Detect which cell encompasses the target text, then output its (X, Y) center coordinate. 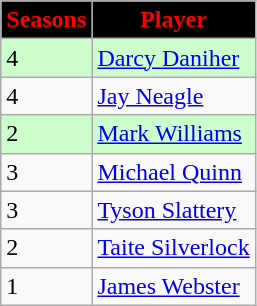
Jay Neagle (174, 96)
Player (174, 20)
James Webster (174, 286)
Tyson Slattery (174, 210)
Taite Silverlock (174, 248)
1 (46, 286)
Seasons (46, 20)
Michael Quinn (174, 172)
Mark Williams (174, 134)
Darcy Daniher (174, 58)
